Pinpoint the cell where the given text exists, returning its (x, y) midpoint coordinate. 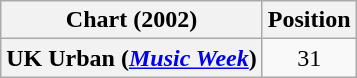
Position (309, 20)
UK Urban (Music Week) (132, 58)
31 (309, 58)
Chart (2002) (132, 20)
